Capture the cell that displays the provided text and extract its (X, Y) central coordinate. 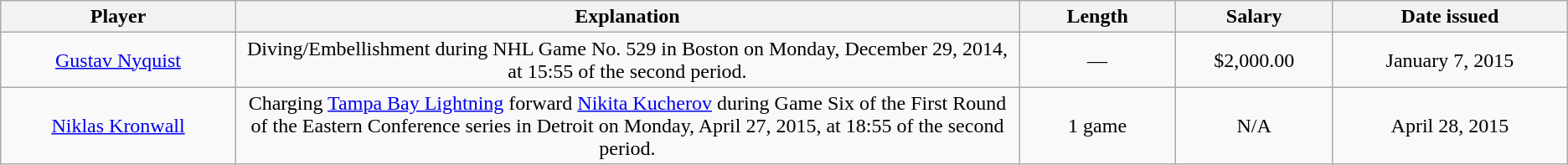
Date issued (1451, 17)
Diving/Embellishment during NHL Game No. 529 in Boston on Monday, December 29, 2014, at 15:55 of the second period. (627, 60)
Gustav Nyquist (119, 60)
April 28, 2015 (1451, 126)
— (1097, 60)
1 game (1097, 126)
N/A (1255, 126)
Niklas Kronwall (119, 126)
Player (119, 17)
Length (1097, 17)
January 7, 2015 (1451, 60)
$2,000.00 (1255, 60)
Salary (1255, 17)
Explanation (627, 17)
